Determine the (X, Y) coordinate at the center of the cell enclosing the given text.  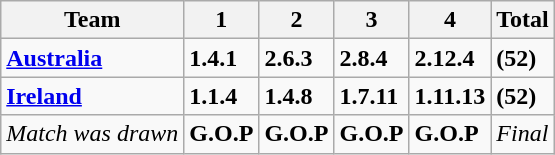
Final (523, 134)
2 (296, 20)
1 (222, 20)
Match was drawn (92, 134)
Australia (92, 58)
2.6.3 (296, 58)
Team (92, 20)
4 (450, 20)
1.1.4 (222, 96)
1.7.11 (372, 96)
1.4.1 (222, 58)
Total (523, 20)
Ireland (92, 96)
2.12.4 (450, 58)
3 (372, 20)
1.4.8 (296, 96)
1.11.13 (450, 96)
2.8.4 (372, 58)
